For the text-containing cell, return its midpoint in (x, y) coordinate format. 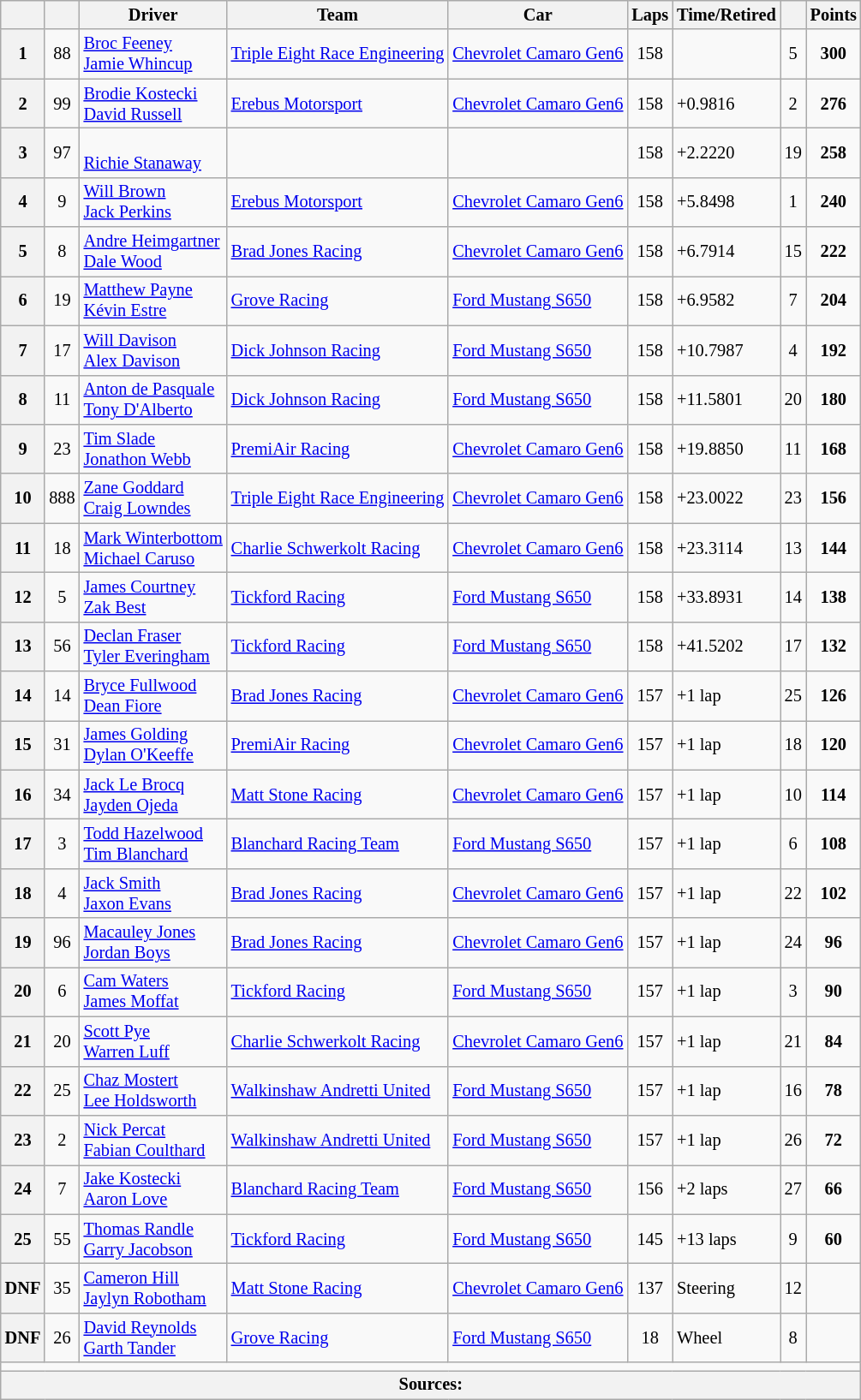
Anton de Pasquale Tony D'Alberto (153, 400)
31 (62, 745)
888 (62, 498)
Thomas Randle Garry Jacobson (153, 1239)
Wheel (726, 1337)
+13 laps (726, 1239)
138 (834, 597)
99 (62, 104)
34 (62, 795)
192 (834, 350)
126 (834, 696)
114 (834, 795)
66 (834, 1189)
Laps (649, 15)
Matthew Payne Kévin Estre (153, 301)
Will Davison Alex Davison (153, 350)
Jack Le Brocq Jayden Ojeda (153, 795)
Chaz Mostert Lee Holdsworth (153, 1091)
Cam Waters James Moffat (153, 992)
Macauley Jones Jordan Boys (153, 943)
Points (834, 15)
Cameron Hill Jaylyn Robotham (153, 1288)
Broc Feeney Jamie Whincup (153, 54)
David Reynolds Garth Tander (153, 1337)
Declan Fraser Tyler Everingham (153, 646)
Scott Pye Warren Luff (153, 1041)
132 (834, 646)
180 (834, 400)
56 (62, 646)
145 (649, 1239)
108 (834, 843)
Steering (726, 1288)
Todd Hazelwood Tim Blanchard (153, 843)
300 (834, 54)
Driver (153, 15)
Time/Retired (726, 15)
Will Brown Jack Perkins (153, 202)
27 (793, 1189)
Sources: (431, 1385)
Jack Smith Jaxon Evans (153, 893)
102 (834, 893)
78 (834, 1091)
+41.5202 (726, 646)
+0.9816 (726, 104)
137 (649, 1288)
97 (62, 152)
258 (834, 152)
+19.8850 (726, 449)
+2.2220 (726, 152)
Andre Heimgartner Dale Wood (153, 252)
+6.7914 (726, 252)
276 (834, 104)
88 (62, 54)
Team (338, 15)
35 (62, 1288)
Tim Slade Jonathon Webb (153, 449)
90 (834, 992)
55 (62, 1239)
Nick Percat Fabian Coulthard (153, 1140)
240 (834, 202)
+2 laps (726, 1189)
Richie Stanaway (153, 152)
144 (834, 548)
Mark Winterbottom Michael Caruso (153, 548)
204 (834, 301)
+33.8931 (726, 597)
+23.0022 (726, 498)
Bryce Fullwood Dean Fiore (153, 696)
60 (834, 1239)
+10.7987 (726, 350)
120 (834, 745)
+5.8498 (726, 202)
84 (834, 1041)
Brodie Kostecki David Russell (153, 104)
James Golding Dylan O'Keeffe (153, 745)
72 (834, 1140)
222 (834, 252)
Zane Goddard Craig Lowndes (153, 498)
168 (834, 449)
+6.9582 (726, 301)
Jake Kostecki Aaron Love (153, 1189)
+23.3114 (726, 548)
Car (538, 15)
James Courtney Zak Best (153, 597)
+11.5801 (726, 400)
